Identify which cell holds the provided text, then report its (X, Y) central coordinate. 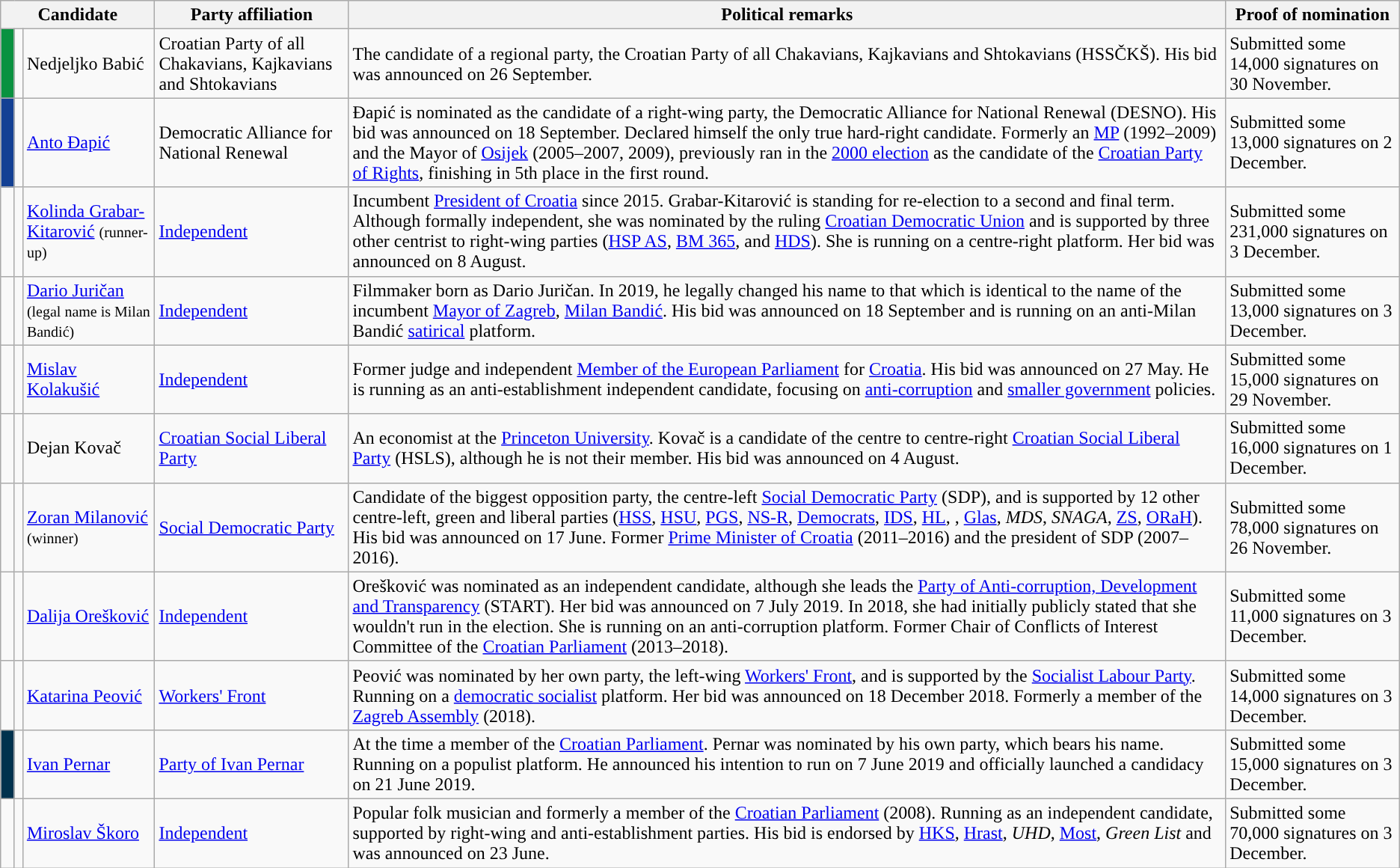
Nedjeljko Babić (88, 64)
Party affiliation (251, 15)
Social Democratic Party (251, 527)
Kolinda Grabar-Kitarović (runner-up) (88, 232)
Croatian Party of all Chakavians, Kajkavians and Shtokavians (251, 64)
Ivan Pernar (88, 764)
Submitted some 11,000 signatures on 3 December. (1313, 617)
Zoran Milanović (winner) (88, 527)
Proof of nomination (1313, 15)
Submitted some 14,000 signatures on 30 November. (1313, 64)
Dalija Orešković (88, 617)
Party of Ivan Pernar (251, 764)
Dario Juričan(legal name is Milan Bandić) (88, 311)
Submitted some 13,000 signatures on 2 December. (1313, 142)
Submitted some 13,000 signatures on 3 December. (1313, 311)
Submitted some 70,000 signatures on 3 December. (1313, 833)
Katarina Peović (88, 695)
Workers' Front (251, 695)
Candidate (78, 15)
Submitted some 15,000 signatures on 29 November. (1313, 379)
Submitted some 78,000 signatures on 26 November. (1313, 527)
Croatian Social Liberal Party (251, 448)
Miroslav Škoro (88, 833)
Political remarks (787, 15)
The candidate of a regional party, the Croatian Party of all Chakavians, Kajkavians and Shtokavians (HSSČKŠ). His bid was announced on 26 September. (787, 64)
Democratic Alliance for National Renewal (251, 142)
Dejan Kovač (88, 448)
Submitted some 16,000 signatures on 1 December. (1313, 448)
Anto Đapić (88, 142)
Submitted some 231,000 signatures on 3 December. (1313, 232)
Submitted some 15,000 signatures on 3 December. (1313, 764)
Mislav Kolakušić (88, 379)
Submitted some 14,000 signatures on 3 December. (1313, 695)
